From the cell containing the given text, extract its center point as (X, Y) coordinate. 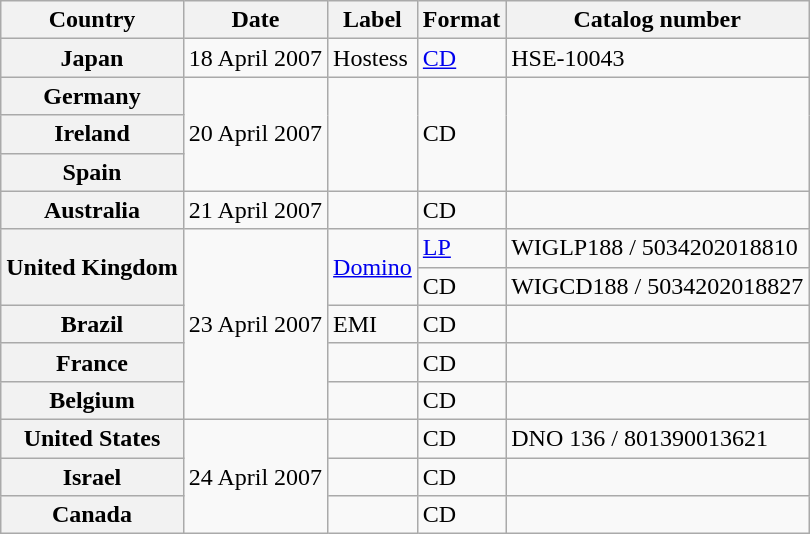
Country (92, 20)
DNO 136 / 801390013621 (658, 438)
Catalog number (658, 20)
24 April 2007 (255, 476)
Australia (92, 210)
WIGCD188 / 5034202018827 (658, 286)
Ireland (92, 134)
Date (255, 20)
United Kingdom (92, 267)
Japan (92, 58)
Spain (92, 172)
Belgium (92, 400)
France (92, 362)
WIGLP188 / 5034202018810 (658, 248)
20 April 2007 (255, 134)
Format (461, 20)
United States (92, 438)
23 April 2007 (255, 324)
Germany (92, 96)
18 April 2007 (255, 58)
21 April 2007 (255, 210)
Canada (92, 515)
EMI (373, 324)
Label (373, 20)
Hostess (373, 58)
Israel (92, 477)
Domino (373, 267)
LP (461, 248)
Brazil (92, 324)
HSE-10043 (658, 58)
